Find where the given text appears and provide that cell's center as (X, Y) coordinate. 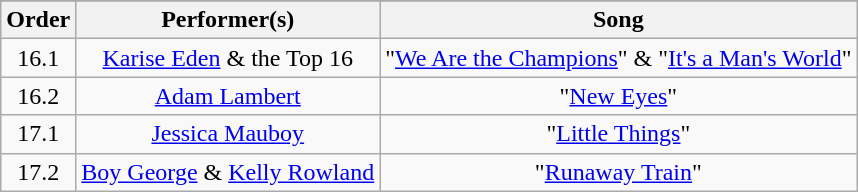
Jessica Mauboy (228, 134)
Order (38, 20)
"New Eyes" (618, 96)
Karise Eden & the Top 16 (228, 58)
Performer(s) (228, 20)
16.1 (38, 58)
"We Are the Champions" & "It's a Man's World" (618, 58)
Adam Lambert (228, 96)
Song (618, 20)
Boy George & Kelly Rowland (228, 172)
17.2 (38, 172)
17.1 (38, 134)
16.2 (38, 96)
"Little Things" (618, 134)
"Runaway Train" (618, 172)
